Scan for the cell matching the given text and deliver its [x, y] coordinate at center. 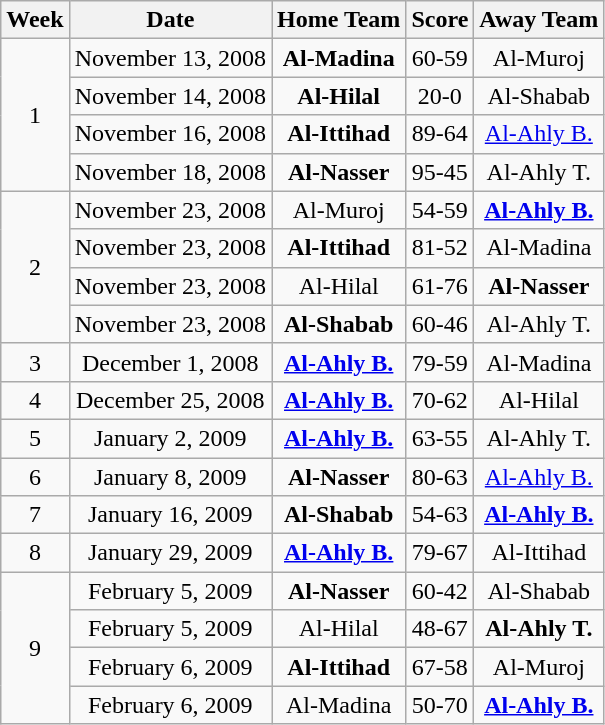
December 1, 2008 [170, 362]
4 [35, 400]
50-70 [440, 705]
80-63 [440, 477]
Date [170, 20]
20-0 [440, 96]
89-64 [440, 134]
November 13, 2008 [170, 58]
63-55 [440, 438]
November 16, 2008 [170, 134]
Home Team [339, 20]
3 [35, 362]
January 29, 2009 [170, 553]
December 25, 2008 [170, 400]
January 16, 2009 [170, 515]
8 [35, 553]
61-76 [440, 286]
November 14, 2008 [170, 96]
Away Team [539, 20]
60-46 [440, 324]
2 [35, 267]
Score [440, 20]
1 [35, 115]
60-59 [440, 58]
54-63 [440, 515]
January 2, 2009 [170, 438]
5 [35, 438]
Week [35, 20]
79-59 [440, 362]
81-52 [440, 248]
79-67 [440, 553]
9 [35, 648]
January 8, 2009 [170, 477]
November 18, 2008 [170, 172]
95-45 [440, 172]
70-62 [440, 400]
48-67 [440, 629]
6 [35, 477]
60-42 [440, 591]
67-58 [440, 667]
54-59 [440, 210]
7 [35, 515]
